Search for the cell housing the specified text and yield its [X, Y] center coordinate. 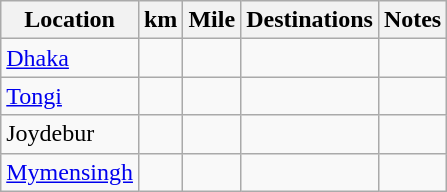
Joydebur [70, 134]
Location [70, 20]
km [160, 20]
Mile [212, 20]
Mymensingh [70, 172]
Destinations [310, 20]
Dhaka [70, 58]
Tongi [70, 96]
Notes [412, 20]
